Provide the [x, y] coordinate of the cell's center where the given text is located.  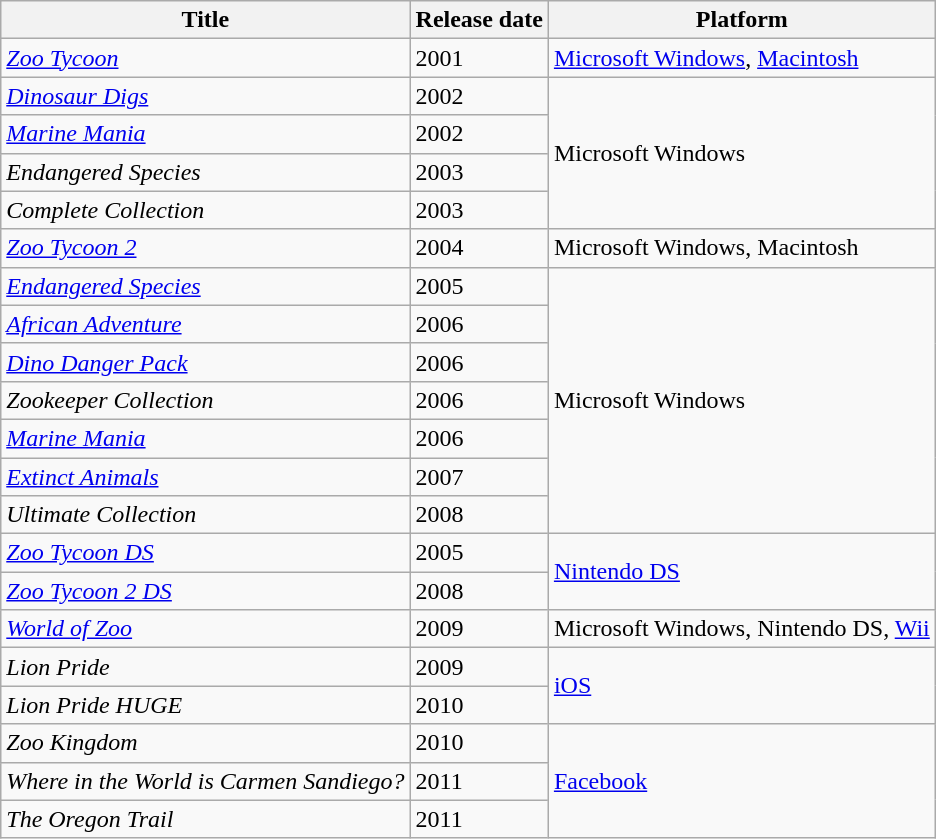
Lion Pride [206, 667]
Extinct Animals [206, 477]
2007 [479, 477]
The Oregon Trail [206, 819]
Ultimate Collection [206, 515]
Where in the World is Carmen Sandiego? [206, 781]
Title [206, 20]
Microsoft Windows, Nintendo DS, Wii [742, 629]
Zoo Tycoon DS [206, 553]
African Adventure [206, 324]
World of Zoo [206, 629]
Complete Collection [206, 210]
Zoo Tycoon 2 [206, 248]
Lion Pride HUGE [206, 705]
2004 [479, 248]
Zoo Kingdom [206, 743]
Dinosaur Digs [206, 96]
Nintendo DS [742, 572]
Zoo Tycoon [206, 58]
Zoo Tycoon 2 DS [206, 591]
Dino Danger Pack [206, 362]
2001 [479, 58]
Zookeeper Collection [206, 400]
Facebook [742, 781]
iOS [742, 686]
Release date [479, 20]
Platform [742, 20]
